For the text-containing cell, return its midpoint in [X, Y] coordinate format. 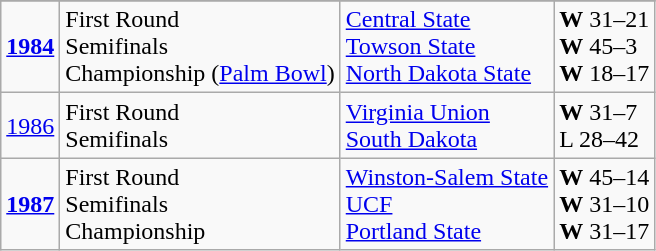
First RoundSemifinalsChampionship [200, 204]
First RoundSemifinals [200, 126]
Winston-Salem StateUCFPortland State [446, 204]
W 31–7L 28–42 [604, 126]
First RoundSemifinalsChampionship (Palm Bowl) [200, 47]
1986 [30, 126]
W 31–21W 45–3W 18–17 [604, 47]
Central StateTowson StateNorth Dakota State [446, 47]
1987 [30, 204]
1984 [30, 47]
W 45–14W 31–10W 31–17 [604, 204]
Virginia UnionSouth Dakota [446, 126]
